Extract the [x, y] coordinate from the center of the cell holding the provided text.  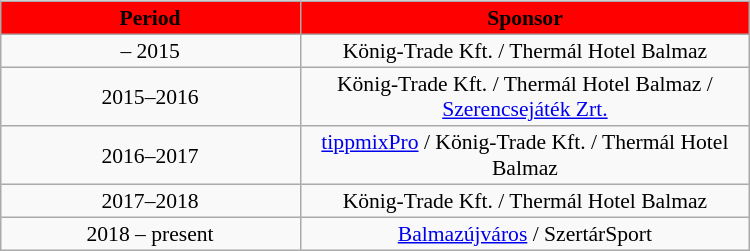
2017–2018 [150, 200]
tippmixPro / König-Trade Kft. / Thermál Hotel Balmaz [525, 155]
König-Trade Kft. / Thermál Hotel Balmaz / Szerencsejáték Zrt. [525, 96]
2018 – present [150, 234]
Balmazújváros / SzertárSport [525, 234]
2015–2016 [150, 96]
Sponsor [525, 18]
– 2015 [150, 50]
2016–2017 [150, 155]
Period [150, 18]
